Return the (X, Y) coordinate for the center point of the cell that contains the specified text.  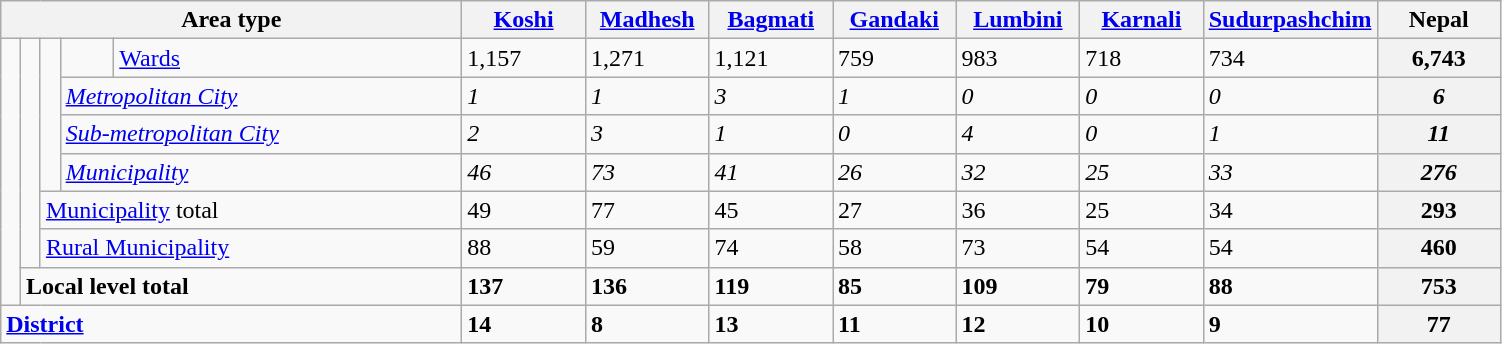
32 (1018, 172)
759 (894, 58)
Wards (288, 58)
41 (771, 172)
293 (1439, 210)
718 (1142, 58)
34 (1290, 210)
1,271 (647, 58)
137 (524, 286)
Gandaki (894, 20)
13 (771, 324)
136 (647, 286)
36 (1018, 210)
14 (524, 324)
8 (647, 324)
46 (524, 172)
85 (894, 286)
9 (1290, 324)
49 (524, 210)
2 (524, 134)
Nepal (1439, 20)
45 (771, 210)
Area type (232, 20)
Karnali (1142, 20)
Metropolitan City (261, 96)
District (232, 324)
6,743 (1439, 58)
Koshi (524, 20)
Sub-metropolitan City (261, 134)
109 (1018, 286)
58 (894, 248)
983 (1018, 58)
Local level total (242, 286)
4 (1018, 134)
119 (771, 286)
Bagmati (771, 20)
Rural Municipality (250, 248)
753 (1439, 286)
26 (894, 172)
276 (1439, 172)
Lumbini (1018, 20)
27 (894, 210)
Sudurpashchim (1290, 20)
1,121 (771, 58)
1,157 (524, 58)
12 (1018, 324)
Municipality total (250, 210)
10 (1142, 324)
734 (1290, 58)
460 (1439, 248)
33 (1290, 172)
Madhesh (647, 20)
59 (647, 248)
Municipality (261, 172)
6 (1439, 96)
79 (1142, 286)
74 (771, 248)
